Return [X, Y] of the center of cell containing provided text 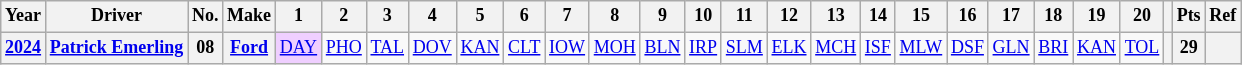
08 [206, 48]
CLT [524, 48]
DOV [432, 48]
BRI [1054, 48]
TAL [387, 48]
18 [1054, 16]
Patrick Emerling [116, 48]
10 [704, 16]
GLN [1011, 48]
1 [298, 16]
11 [744, 16]
MLW [920, 48]
4 [432, 16]
IRP [704, 48]
3 [387, 16]
2 [344, 16]
BLN [662, 48]
16 [968, 16]
9 [662, 16]
15 [920, 16]
14 [878, 16]
5 [480, 16]
2024 [24, 48]
13 [836, 16]
8 [614, 16]
ISF [878, 48]
17 [1011, 16]
No. [206, 16]
19 [1097, 16]
12 [789, 16]
ELK [789, 48]
7 [568, 16]
PHO [344, 48]
DSF [968, 48]
Year [24, 16]
29 [1188, 48]
6 [524, 16]
20 [1142, 16]
DAY [298, 48]
TOL [1142, 48]
MCH [836, 48]
Make [250, 16]
Driver [116, 16]
SLM [744, 48]
IOW [568, 48]
Pts [1188, 16]
Ford [250, 48]
Ref [1223, 16]
MOH [614, 48]
